For the text-containing cell, return its midpoint in [X, Y] coordinate format. 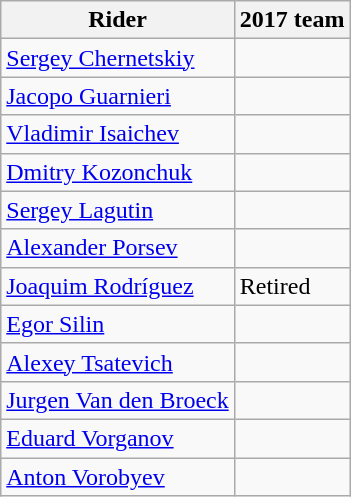
Anton Vorobyev [118, 477]
Dmitry Kozonchuk [118, 172]
Jacopo Guarnieri [118, 96]
Sergey Chernetskiy [118, 58]
Rider [118, 20]
Alexander Porsev [118, 248]
Joaquim Rodríguez [118, 286]
Jurgen Van den Broeck [118, 400]
Retired [292, 286]
Alexey Tsatevich [118, 362]
Egor Silin [118, 324]
2017 team [292, 20]
Vladimir Isaichev [118, 134]
Sergey Lagutin [118, 210]
Eduard Vorganov [118, 438]
